Locate the cell with the specified text and output its [X, Y] center coordinate. 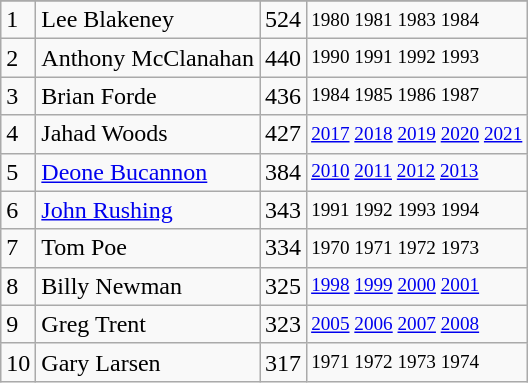
1990 1991 1992 1993 [417, 58]
10 [18, 362]
1 [18, 20]
334 [284, 248]
7 [18, 248]
2005 2006 2007 2008 [417, 324]
1984 1985 1986 1987 [417, 96]
524 [284, 20]
Jahad Woods [148, 134]
1991 1992 1993 1994 [417, 210]
Lee Blakeney [148, 20]
1980 1981 1983 1984 [417, 20]
Anthony McClanahan [148, 58]
John Rushing [148, 210]
2017 2018 2019 2020 2021 [417, 134]
384 [284, 172]
6 [18, 210]
2010 2011 2012 2013 [417, 172]
Greg Trent [148, 324]
436 [284, 96]
4 [18, 134]
Gary Larsen [148, 362]
8 [18, 286]
Brian Forde [148, 96]
317 [284, 362]
2 [18, 58]
Tom Poe [148, 248]
9 [18, 324]
343 [284, 210]
3 [18, 96]
1970 1971 1972 1973 [417, 248]
427 [284, 134]
Deone Bucannon [148, 172]
Billy Newman [148, 286]
440 [284, 58]
1971 1972 1973 1974 [417, 362]
1998 1999 2000 2001 [417, 286]
323 [284, 324]
325 [284, 286]
5 [18, 172]
